Determine the [X, Y] coordinate at the center of the cell enclosing the given text.  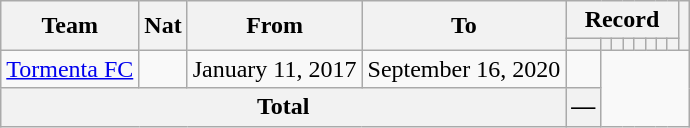
To [464, 26]
Team [70, 26]
January 11, 2017 [274, 69]
Total [284, 107]
From [274, 26]
— [584, 107]
Tormenta FC [70, 69]
Nat [163, 26]
September 16, 2020 [464, 69]
Record [622, 20]
